Identify which cell holds the provided text, then report its [x, y] central coordinate. 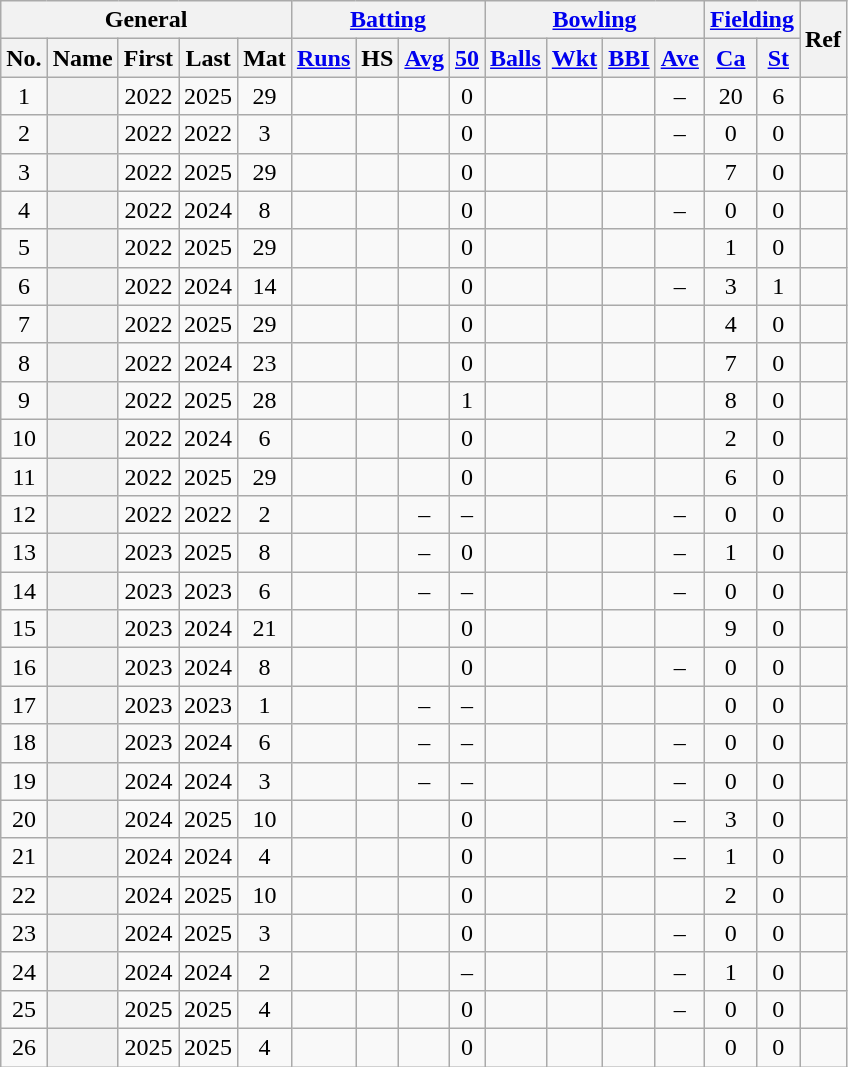
BBI [629, 58]
24 [24, 971]
Ca [730, 58]
25 [24, 1009]
First [148, 58]
General [146, 20]
50 [466, 58]
Mat [265, 58]
Name [82, 58]
St [778, 58]
11 [24, 477]
5 [24, 248]
Balls [516, 58]
No. [24, 58]
HS [378, 58]
Batting [388, 20]
Fielding [752, 20]
Ref [824, 39]
19 [24, 781]
Wkt [574, 58]
17 [24, 705]
Avg [424, 58]
28 [265, 400]
13 [24, 553]
26 [24, 1047]
Bowling [595, 20]
22 [24, 895]
12 [24, 515]
15 [24, 629]
Runs [323, 58]
Ave [680, 58]
18 [24, 743]
16 [24, 667]
Last [208, 58]
